Return the [x, y] coordinate for the center point of the cell that contains the specified text.  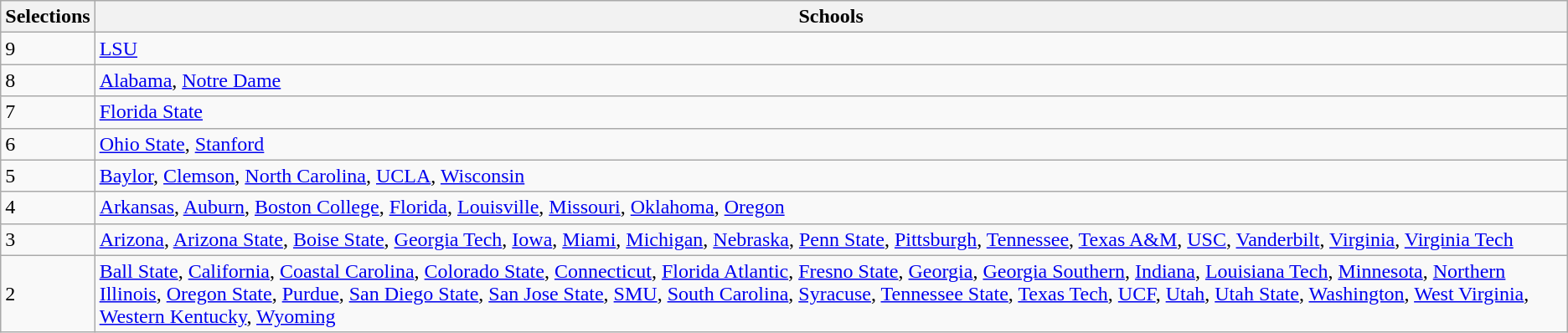
Schools [831, 17]
3 [48, 239]
9 [48, 49]
Arkansas, Auburn, Boston College, Florida, Louisville, Missouri, Oklahoma, Oregon [831, 207]
Baylor, Clemson, North Carolina, UCLA, Wisconsin [831, 176]
7 [48, 112]
Selections [48, 17]
6 [48, 144]
Alabama, Notre Dame [831, 80]
2 [48, 294]
LSU [831, 49]
8 [48, 80]
5 [48, 176]
Florida State [831, 112]
4 [48, 207]
Ohio State, Stanford [831, 144]
